Find where the given text appears and provide that cell's center as [x, y] coordinate. 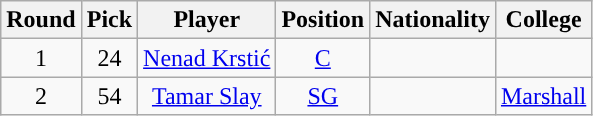
C [323, 58]
Round [41, 20]
Pick [109, 20]
Nationality [433, 20]
24 [109, 58]
1 [41, 58]
Marshall [543, 96]
Player [207, 20]
SG [323, 96]
Position [323, 20]
54 [109, 96]
Nenad Krstić [207, 58]
2 [41, 96]
College [543, 20]
Tamar Slay [207, 96]
